Return the [X, Y] coordinate for the center point of the cell that contains the specified text.  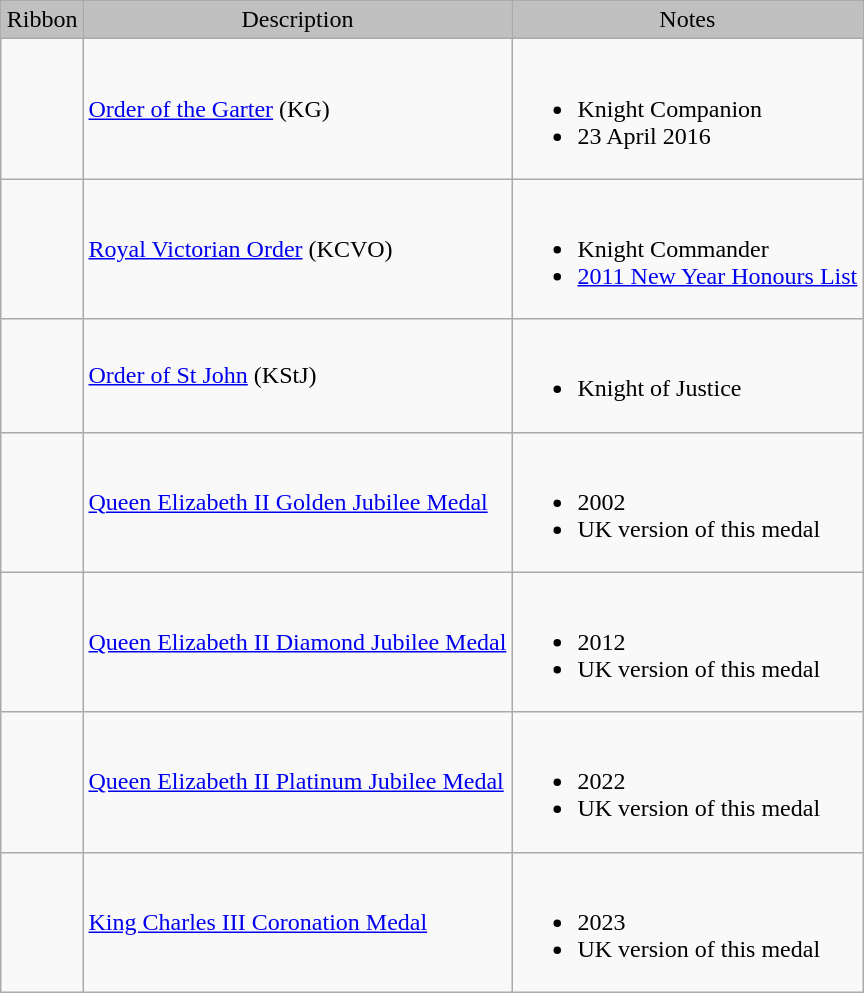
2012UK version of this medal [688, 642]
King Charles III Coronation Medal [298, 922]
2023UK version of this medal [688, 922]
Description [298, 20]
Queen Elizabeth II Platinum Jubilee Medal [298, 782]
Queen Elizabeth II Golden Jubilee Medal [298, 502]
Order of the Garter (KG) [298, 109]
Knight Commander2011 New Year Honours List [688, 249]
Queen Elizabeth II Diamond Jubilee Medal [298, 642]
Notes [688, 20]
Knight Companion23 April 2016 [688, 109]
2022UK version of this medal [688, 782]
2002UK version of this medal [688, 502]
Royal Victorian Order (KCVO) [298, 249]
Knight of Justice [688, 376]
Order of St John (KStJ) [298, 376]
Ribbon [42, 20]
